Return the [X, Y] coordinate for the center point of the cell that contains the specified text.  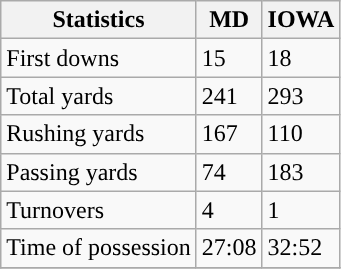
32:52 [301, 248]
167 [229, 134]
1 [301, 210]
18 [301, 58]
183 [301, 172]
110 [301, 134]
Statistics [99, 20]
IOWA [301, 20]
First downs [99, 58]
Time of possession [99, 248]
Passing yards [99, 172]
293 [301, 96]
MD [229, 20]
15 [229, 58]
Total yards [99, 96]
4 [229, 210]
27:08 [229, 248]
74 [229, 172]
241 [229, 96]
Rushing yards [99, 134]
Turnovers [99, 210]
